Detect which cell encompasses the target text, then output its (X, Y) center coordinate. 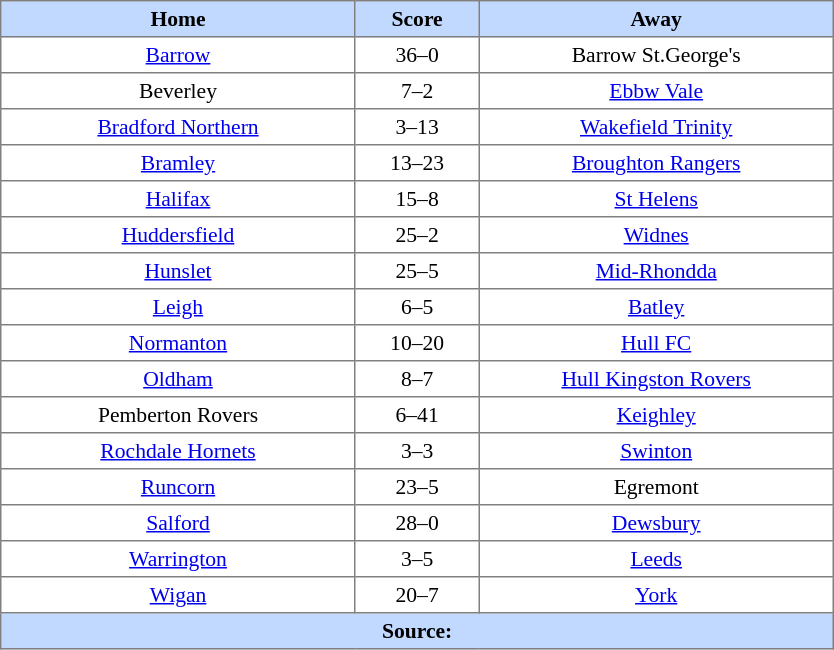
Barrow St.George's (656, 55)
6–5 (417, 307)
Huddersfield (178, 235)
Barrow (178, 55)
25–2 (417, 235)
10–20 (417, 343)
20–7 (417, 595)
Widnes (656, 235)
Broughton Rangers (656, 163)
25–5 (417, 271)
Leeds (656, 559)
Bramley (178, 163)
Ebbw Vale (656, 91)
Keighley (656, 415)
Source: (418, 631)
Pemberton Rovers (178, 415)
Bradford Northern (178, 127)
Runcorn (178, 487)
3–13 (417, 127)
Wakefield Trinity (656, 127)
13–23 (417, 163)
Leigh (178, 307)
8–7 (417, 379)
Egremont (656, 487)
23–5 (417, 487)
Mid-Rhondda (656, 271)
Away (656, 19)
15–8 (417, 199)
36–0 (417, 55)
7–2 (417, 91)
Salford (178, 523)
Score (417, 19)
Rochdale Hornets (178, 451)
Batley (656, 307)
Hull Kingston Rovers (656, 379)
3–3 (417, 451)
28–0 (417, 523)
Hull FC (656, 343)
Home (178, 19)
Hunslet (178, 271)
Warrington (178, 559)
Swinton (656, 451)
3–5 (417, 559)
Normanton (178, 343)
Halifax (178, 199)
York (656, 595)
Wigan (178, 595)
Beverley (178, 91)
6–41 (417, 415)
Dewsbury (656, 523)
Oldham (178, 379)
St Helens (656, 199)
